From the cell containing the given text, extract its center point as [X, Y] coordinate. 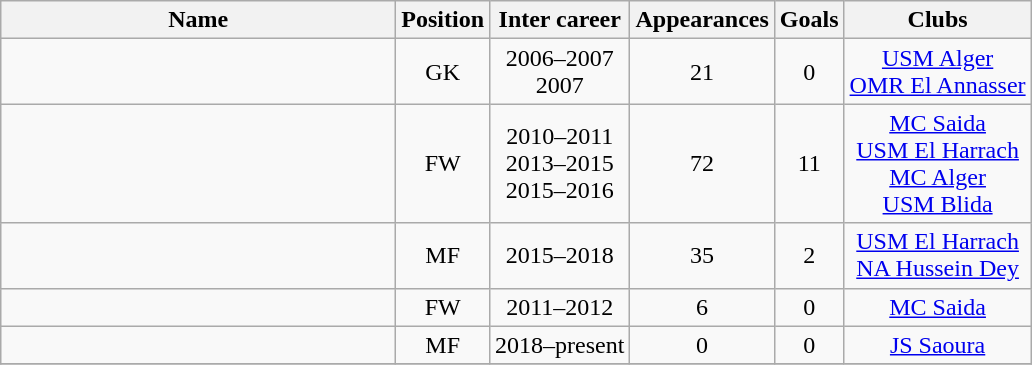
2010–20112013–20152015–2016 [560, 164]
Position [443, 20]
2006–20072007 [560, 72]
Name [198, 20]
21 [702, 72]
GK [443, 72]
JS Saoura [938, 345]
2015–2018 [560, 256]
72 [702, 164]
Appearances [702, 20]
MC SaidaUSM El HarrachMC AlgerUSM Blida [938, 164]
USM AlgerOMR El Annasser [938, 72]
MC Saida [938, 307]
2018–present [560, 345]
35 [702, 256]
11 [809, 164]
2 [809, 256]
Clubs [938, 20]
6 [702, 307]
2011–2012 [560, 307]
USM El HarrachNA Hussein Dey [938, 256]
Inter career [560, 20]
Goals [809, 20]
